Determine the [x, y] coordinate at the center of the cell enclosing the given text.  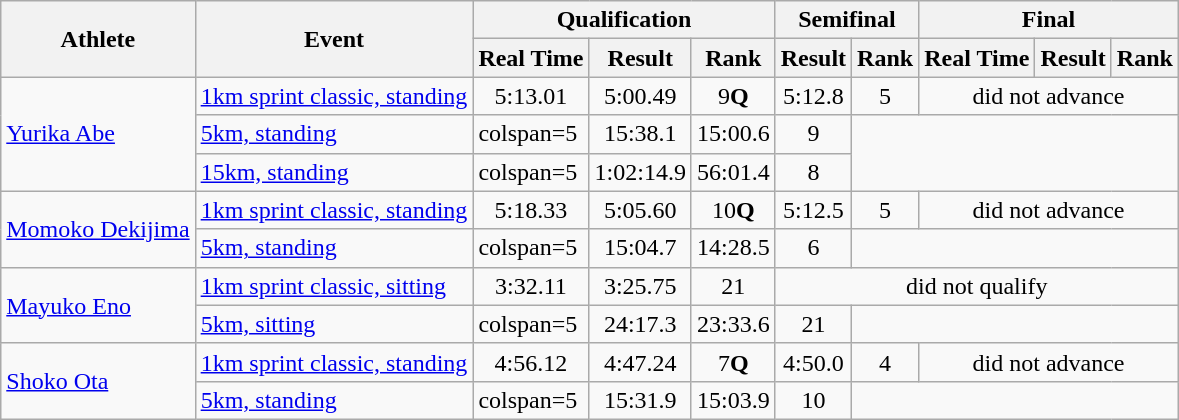
10 [813, 400]
5:12.5 [813, 210]
Shoko Ota [98, 381]
15km, standing [334, 172]
5:13.01 [531, 96]
3:25.75 [640, 286]
5:18.33 [531, 210]
1km sprint classic, sitting [334, 286]
3:32.11 [531, 286]
9Q [733, 96]
did not qualify [976, 286]
Semifinal [847, 20]
Event [334, 39]
4 [886, 362]
Final [1049, 20]
6 [813, 248]
Qualification [624, 20]
Athlete [98, 39]
7Q [733, 362]
14:28.5 [733, 248]
Yurika Abe [98, 134]
15:00.6 [733, 134]
10Q [733, 210]
1:02:14.9 [640, 172]
24:17.3 [640, 324]
4:47.24 [640, 362]
5km, sitting [334, 324]
15:04.7 [640, 248]
4:50.0 [813, 362]
15:31.9 [640, 400]
15:38.1 [640, 134]
23:33.6 [733, 324]
8 [813, 172]
4:56.12 [531, 362]
9 [813, 134]
Mayuko Eno [98, 305]
56:01.4 [733, 172]
15:03.9 [733, 400]
5:05.60 [640, 210]
5:12.8 [813, 96]
Momoko Dekijima [98, 229]
5:00.49 [640, 96]
